From the cell containing the given text, extract its center point as (x, y) coordinate. 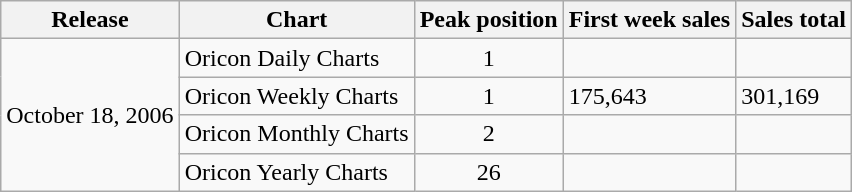
Oricon Weekly Charts (296, 96)
Chart (296, 20)
Release (90, 20)
175,643 (649, 96)
Oricon Monthly Charts (296, 134)
First week sales (649, 20)
Oricon Daily Charts (296, 58)
Peak position (488, 20)
26 (488, 172)
Sales total (794, 20)
Oricon Yearly Charts (296, 172)
2 (488, 134)
October 18, 2006 (90, 115)
301,169 (794, 96)
